Return [x, y] of the center of cell containing provided text 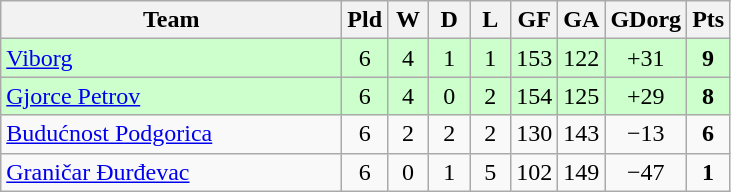
Budućnost Podgorica [172, 134]
153 [534, 58]
Pts [708, 20]
Gjorce Petrov [172, 96]
143 [582, 134]
Pld [365, 20]
D [450, 20]
+29 [646, 96]
GDorg [646, 20]
154 [534, 96]
+31 [646, 58]
Viborg [172, 58]
130 [534, 134]
−47 [646, 172]
125 [582, 96]
102 [534, 172]
L [490, 20]
149 [582, 172]
W [408, 20]
122 [582, 58]
GF [534, 20]
Team [172, 20]
8 [708, 96]
−13 [646, 134]
5 [490, 172]
GA [582, 20]
9 [708, 58]
Graničar Đurđevac [172, 172]
